Pinpoint the cell where the given text exists, returning its [x, y] midpoint coordinate. 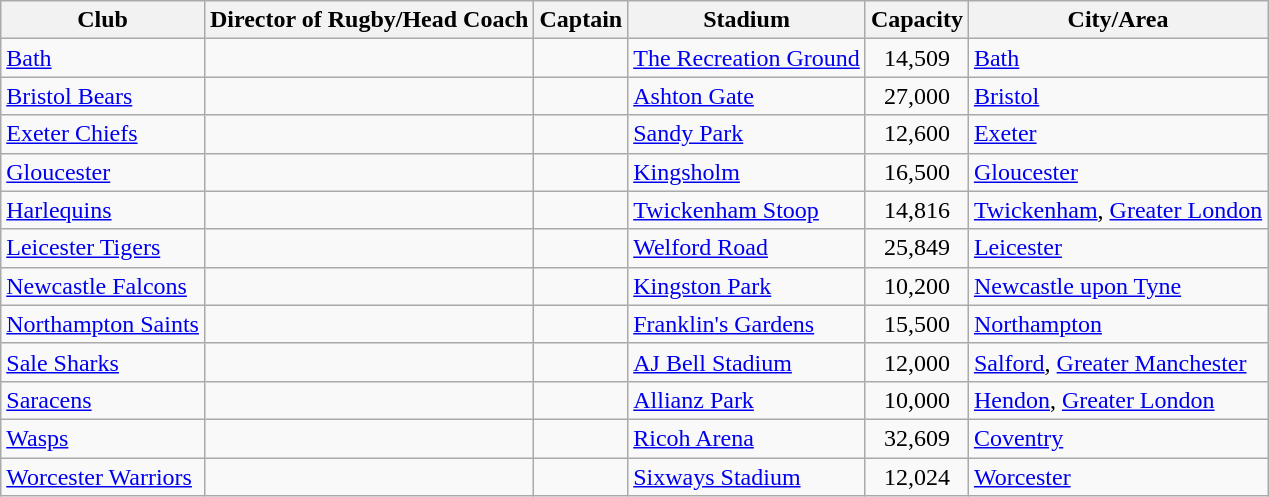
Franklin's Gardens [747, 324]
12,000 [916, 362]
27,000 [916, 96]
AJ Bell Stadium [747, 362]
15,500 [916, 324]
Saracens [103, 400]
Twickenham Stoop [747, 210]
12,600 [916, 134]
Newcastle Falcons [103, 286]
32,609 [916, 438]
Northampton [1118, 324]
Welford Road [747, 248]
Ashton Gate [747, 96]
Kingsholm [747, 172]
Northampton Saints [103, 324]
City/Area [1118, 20]
14,509 [916, 58]
Exeter [1118, 134]
12,024 [916, 477]
25,849 [916, 248]
16,500 [916, 172]
Coventry [1118, 438]
Stadium [747, 20]
Exeter Chiefs [103, 134]
The Recreation Ground [747, 58]
Wasps [103, 438]
Sale Sharks [103, 362]
Newcastle upon Tyne [1118, 286]
Allianz Park [747, 400]
10,200 [916, 286]
Sandy Park [747, 134]
Harlequins [103, 210]
Hendon, Greater London [1118, 400]
Worcester [1118, 477]
14,816 [916, 210]
Salford, Greater Manchester [1118, 362]
Bristol Bears [103, 96]
Kingston Park [747, 286]
Worcester Warriors [103, 477]
Director of Rugby/Head Coach [368, 20]
Ricoh Arena [747, 438]
Leicester Tigers [103, 248]
Twickenham, Greater London [1118, 210]
Bristol [1118, 96]
Sixways Stadium [747, 477]
Club [103, 20]
Capacity [916, 20]
Captain [581, 20]
10,000 [916, 400]
Leicester [1118, 248]
